Find where the given text appears and provide that cell's center as [x, y] coordinate. 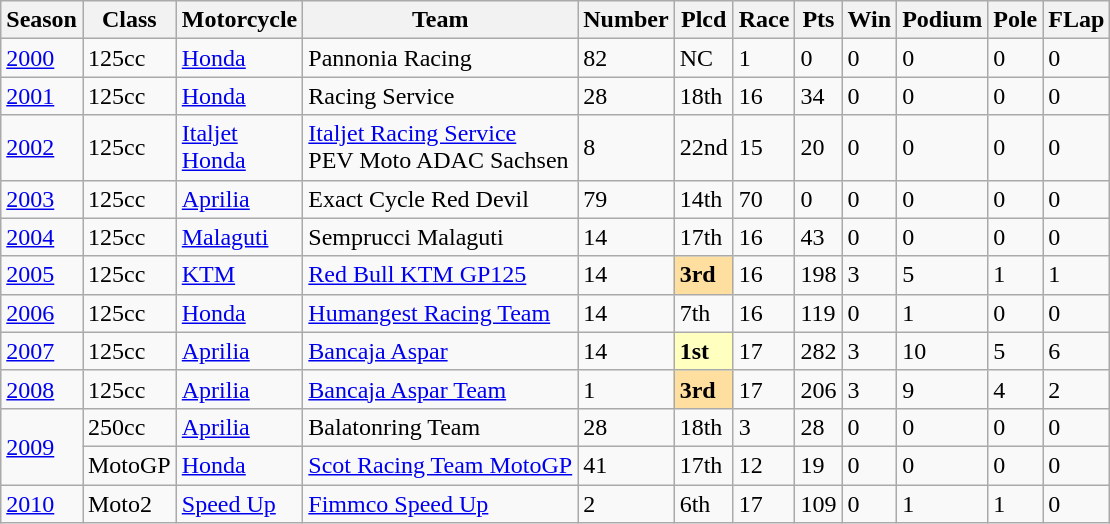
4 [1016, 389]
282 [818, 351]
KTM [240, 275]
2009 [42, 446]
Racing Service [440, 96]
2003 [42, 199]
70 [764, 199]
Exact Cycle Red Devil [440, 199]
Class [129, 20]
NC [704, 58]
2007 [42, 351]
Speed Up [240, 503]
12 [764, 465]
2004 [42, 237]
2001 [42, 96]
8 [626, 148]
6 [1076, 351]
Season [42, 20]
206 [818, 389]
2000 [42, 58]
Italjet Racing ServicePEV Moto ADAC Sachsen [440, 148]
43 [818, 237]
Pannonia Racing [440, 58]
ItaljetHonda [240, 148]
22nd [704, 148]
Win [870, 20]
Pts [818, 20]
250cc [129, 427]
Team [440, 20]
9 [942, 389]
198 [818, 275]
Humangest Racing Team [440, 313]
Malaguti [240, 237]
FLap [1076, 20]
Semprucci Malaguti [440, 237]
119 [818, 313]
Pole [1016, 20]
7th [704, 313]
Scot Racing Team MotoGP [440, 465]
2006 [42, 313]
Red Bull KTM GP125 [440, 275]
6th [704, 503]
Bancaja Aspar Team [440, 389]
2005 [42, 275]
Podium [942, 20]
20 [818, 148]
Number [626, 20]
Balatonring Team [440, 427]
10 [942, 351]
Fimmco Speed Up [440, 503]
2008 [42, 389]
2002 [42, 148]
41 [626, 465]
MotoGP [129, 465]
19 [818, 465]
Motorcycle [240, 20]
Bancaja Aspar [440, 351]
109 [818, 503]
82 [626, 58]
34 [818, 96]
79 [626, 199]
Race [764, 20]
2010 [42, 503]
Moto2 [129, 503]
Plcd [704, 20]
14th [704, 199]
1st [704, 351]
15 [764, 148]
